Detect which cell encompasses the target text, then output its (x, y) center coordinate. 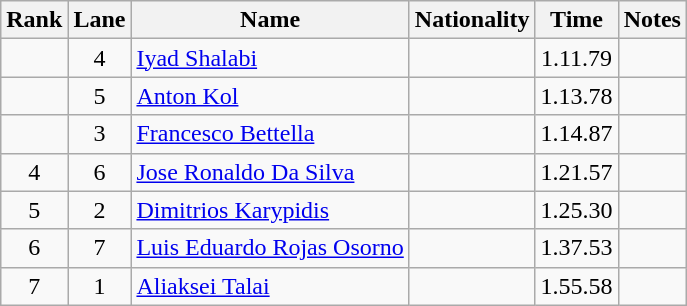
Francesco Bettella (270, 134)
Luis Eduardo Rojas Osorno (270, 248)
2 (100, 210)
1.14.87 (576, 134)
Iyad Shalabi (270, 58)
1.25.30 (576, 210)
1.11.79 (576, 58)
Rank (34, 20)
1.13.78 (576, 96)
1.55.58 (576, 286)
Aliaksei Talai (270, 286)
1 (100, 286)
Time (576, 20)
Dimitrios Karypidis (270, 210)
Nationality (472, 20)
3 (100, 134)
Jose Ronaldo Da Silva (270, 172)
1.37.53 (576, 248)
Lane (100, 20)
1.21.57 (576, 172)
Name (270, 20)
Anton Kol (270, 96)
Notes (652, 20)
